From the cell containing the given text, extract its center point as (x, y) coordinate. 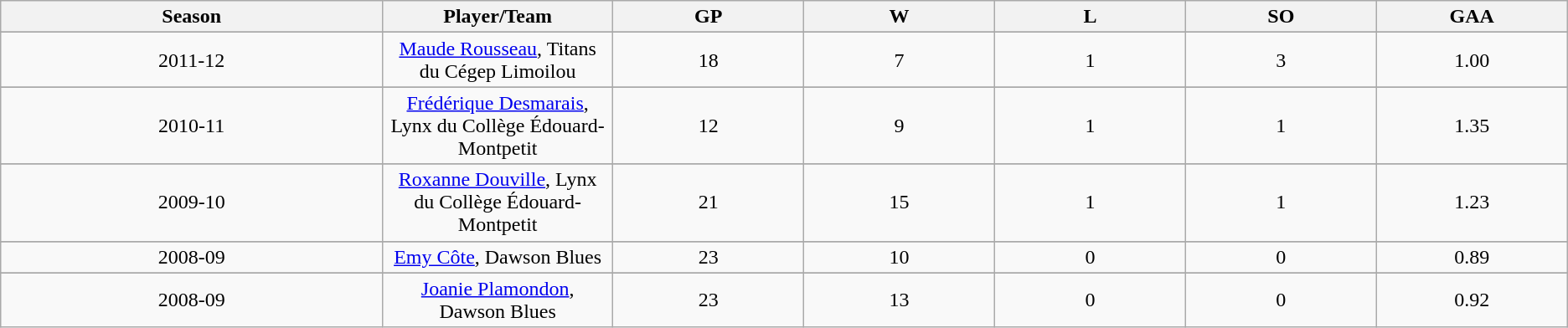
18 (709, 60)
21 (709, 202)
Joanie Plamondon, Dawson Blues (498, 300)
2009-10 (192, 202)
Maude Rousseau, Titans du Cégep Limoilou (498, 60)
9 (900, 126)
Roxanne Douville, Lynx du Collège Édouard-Montpetit (498, 202)
GP (709, 17)
W (900, 17)
L (1090, 17)
2010-11 (192, 126)
Season (192, 17)
1.00 (1472, 60)
1.35 (1472, 126)
12 (709, 126)
2011-12 (192, 60)
GAA (1472, 17)
1.23 (1472, 202)
15 (900, 202)
0.89 (1472, 257)
7 (900, 60)
SO (1281, 17)
3 (1281, 60)
13 (900, 300)
Frédérique Desmarais, Lynx du Collège Édouard-Montpetit (498, 126)
Player/Team (498, 17)
10 (900, 257)
Emy Côte, Dawson Blues (498, 257)
0.92 (1472, 300)
